Scan for the cell matching the given text and deliver its [x, y] coordinate at center. 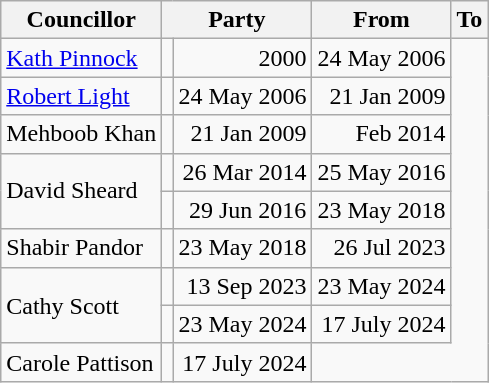
To [470, 20]
David Sheard [82, 191]
Party [237, 20]
From [382, 20]
Councillor [82, 20]
Cathy Scott [82, 305]
Kath Pinnock [82, 58]
26 Jul 2023 [382, 248]
2000 [242, 58]
Feb 2014 [382, 134]
13 Sep 2023 [242, 286]
29 Jun 2016 [242, 210]
Shabir Pandor [82, 248]
Robert Light [82, 96]
Mehboob Khan [82, 134]
26 Mar 2014 [242, 172]
25 May 2016 [382, 172]
Carole Pattison [82, 362]
